Output the (X, Y) coordinate of the center of the cell containing the given text.  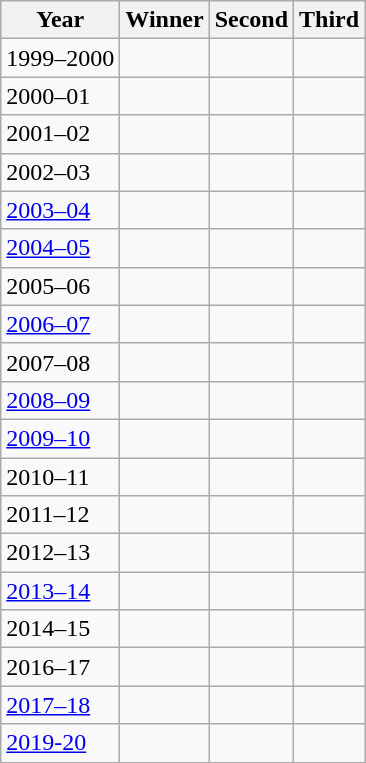
2008–09 (60, 400)
1999–2000 (60, 58)
2003–04 (60, 210)
2004–05 (60, 248)
2001–02 (60, 134)
2012–13 (60, 553)
2010–11 (60, 477)
2013–14 (60, 591)
2017–18 (60, 705)
2009–10 (60, 438)
2014–15 (60, 629)
Year (60, 20)
2005–06 (60, 286)
2016–17 (60, 667)
Second (251, 20)
2002–03 (60, 172)
2000–01 (60, 96)
2019-20 (60, 743)
2011–12 (60, 515)
2007–08 (60, 362)
Winner (164, 20)
Third (330, 20)
2006–07 (60, 324)
